Provide the [x, y] coordinate of the cell's center where the given text is located.  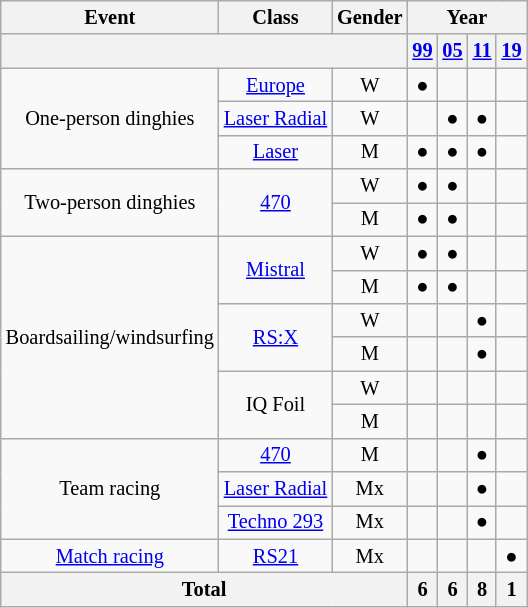
Total [204, 589]
Class [276, 17]
Boardsailing/windsurfing [110, 337]
99 [422, 51]
IQ Foil [276, 404]
Year [466, 17]
19 [511, 51]
Techno 293 [276, 522]
8 [482, 589]
Event [110, 17]
RS:X [276, 336]
Gender [370, 17]
RS21 [276, 556]
Laser [276, 152]
One-person dinghies [110, 118]
1 [511, 589]
Match racing [110, 556]
05 [453, 51]
11 [482, 51]
Mistral [276, 270]
Team racing [110, 488]
Two-person dinghies [110, 202]
Europe [276, 85]
